Find where the given text appears and provide that cell's center as [x, y] coordinate. 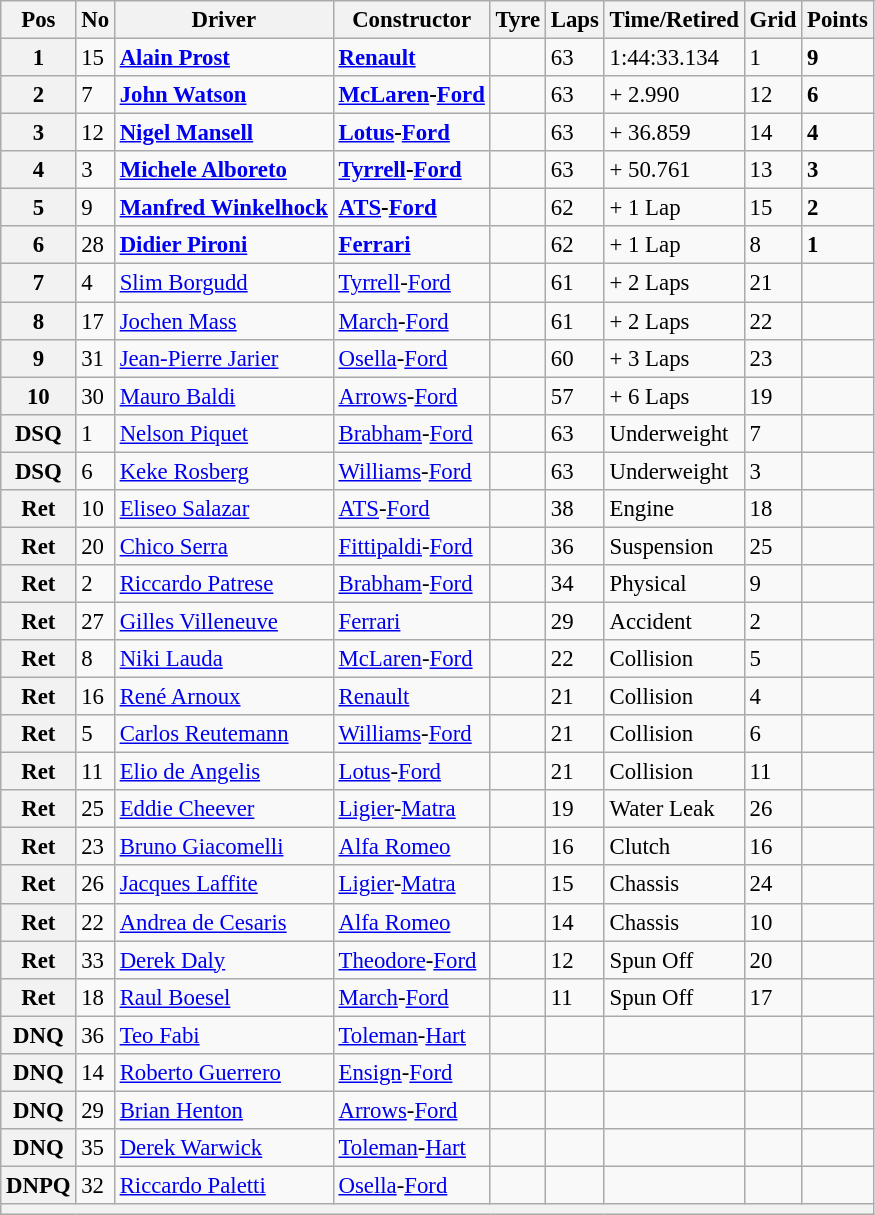
Nelson Piquet [224, 433]
Andrea de Cesaris [224, 922]
+ 3 Laps [674, 358]
31 [95, 358]
Theodore-Ford [412, 960]
32 [95, 1185]
Eddie Cheever [224, 809]
Driver [224, 20]
Derek Warwick [224, 1148]
Eliseo Salazar [224, 509]
Ensign-Ford [412, 1073]
Jochen Mass [224, 321]
34 [574, 584]
Slim Borgudd [224, 283]
Points [838, 20]
John Watson [224, 95]
60 [574, 358]
Constructor [412, 20]
Manfred Winkelhock [224, 208]
Raul Boesel [224, 997]
Mauro Baldi [224, 396]
35 [95, 1148]
+ 50.761 [674, 170]
Derek Daly [224, 960]
Alain Prost [224, 58]
38 [574, 509]
33 [95, 960]
13 [772, 170]
Accident [674, 621]
René Arnoux [224, 697]
24 [772, 885]
57 [574, 396]
Riccardo Patrese [224, 584]
Brian Henton [224, 1110]
Chico Serra [224, 546]
27 [95, 621]
Jean-Pierre Jarier [224, 358]
Engine [674, 509]
30 [95, 396]
Bruno Giacomelli [224, 847]
Jacques Laffite [224, 885]
Fittipaldi-Ford [412, 546]
+ 6 Laps [674, 396]
Didier Pironi [224, 245]
Pos [38, 20]
Physical [674, 584]
No [95, 20]
Elio de Angelis [224, 772]
Riccardo Paletti [224, 1185]
Gilles Villeneuve [224, 621]
1:44:33.134 [674, 58]
Laps [574, 20]
Keke Rosberg [224, 471]
Carlos Reutemann [224, 734]
Nigel Mansell [224, 133]
Grid [772, 20]
Tyre [518, 20]
Michele Alboreto [224, 170]
Time/Retired [674, 20]
Water Leak [674, 809]
Teo Fabi [224, 1035]
28 [95, 245]
Suspension [674, 546]
+ 36.859 [674, 133]
Niki Lauda [224, 659]
+ 2.990 [674, 95]
Clutch [674, 847]
DNPQ [38, 1185]
Roberto Guerrero [224, 1073]
